Scan for the cell matching the given text and deliver its [x, y] coordinate at center. 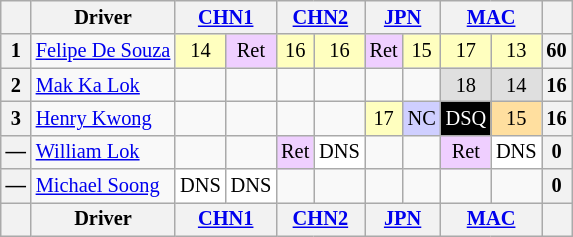
William Lok [103, 152]
13 [516, 51]
60 [557, 51]
NC [422, 118]
DSQ [466, 118]
Mak Ka Lok [103, 85]
Henry Kwong [103, 118]
Michael Soong [103, 186]
18 [466, 85]
3 [16, 118]
2 [16, 85]
Felipe De Souza [103, 51]
1 [16, 51]
